Output the [x, y] coordinate of the center of the cell containing the given text.  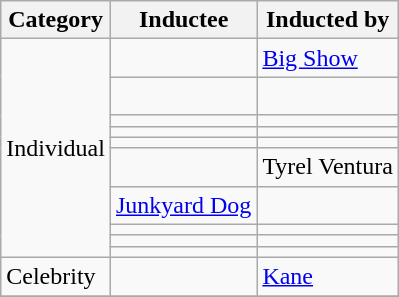
Tyrel Ventura [328, 167]
Junkyard Dog [183, 205]
Big Show [328, 58]
Celebrity [56, 276]
Inductee [183, 20]
Inducted by [328, 20]
Individual [56, 148]
Kane [328, 276]
Category [56, 20]
